Locate the cell with the specified text and output its (x, y) center coordinate. 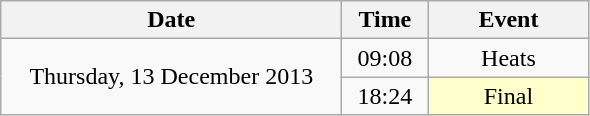
Event (508, 20)
Thursday, 13 December 2013 (172, 77)
Time (385, 20)
Final (508, 96)
18:24 (385, 96)
Date (172, 20)
Heats (508, 58)
09:08 (385, 58)
